Return the (x, y) coordinate for the center point of the cell that contains the specified text.  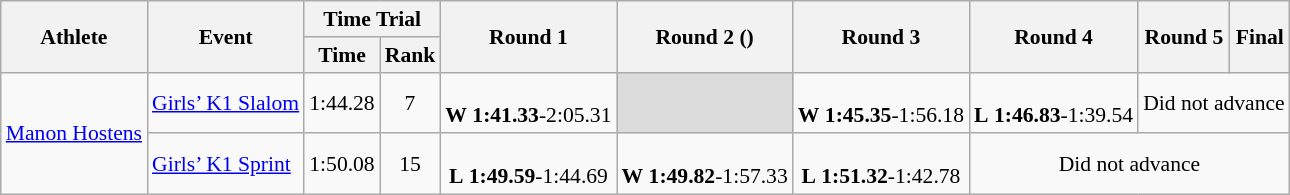
Girls’ K1 Slalom (226, 102)
Round 5 (1184, 36)
L 1:49.59-1:44.69 (528, 164)
Round 1 (528, 36)
15 (410, 164)
1:50.08 (342, 164)
Manon Hostens (74, 133)
Event (226, 36)
Final (1260, 36)
Round 3 (881, 36)
W 1:45.35-1:56.18 (881, 102)
Rank (410, 55)
W 1:49.82-1:57.33 (705, 164)
Athlete (74, 36)
L 1:51.32-1:42.78 (881, 164)
W 1:41.33-2:05.31 (528, 102)
Girls’ K1 Sprint (226, 164)
Round 4 (1054, 36)
7 (410, 102)
Time (342, 55)
Round 2 () (705, 36)
Time Trial (372, 19)
L 1:46.83-1:39.54 (1054, 102)
1:44.28 (342, 102)
